Pinpoint the cell where the given text exists, returning its (X, Y) midpoint coordinate. 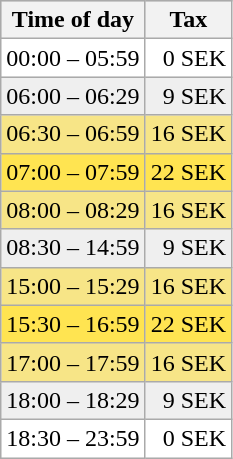
06:30 – 06:59 (73, 134)
06:00 – 06:29 (73, 96)
07:00 – 07:59 (73, 172)
08:00 – 08:29 (73, 210)
15:00 – 15:29 (73, 286)
17:00 – 17:59 (73, 362)
18:00 – 18:29 (73, 400)
15:30 – 16:59 (73, 324)
Tax (188, 20)
00:00 – 05:59 (73, 58)
18:30 – 23:59 (73, 438)
08:30 – 14:59 (73, 248)
Time of day (73, 20)
